Detect which cell encompasses the target text, then output its [X, Y] center coordinate. 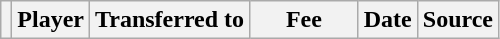
Date [388, 20]
Fee [304, 20]
Player [51, 20]
Source [458, 20]
Transferred to [170, 20]
